Extract the (x, y) coordinate from the center of the cell holding the provided text.  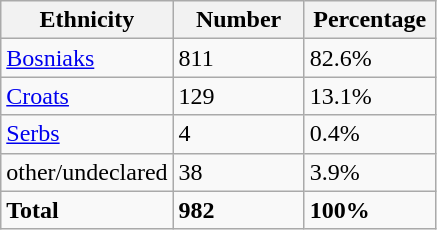
38 (238, 172)
4 (238, 134)
other/undeclared (87, 172)
811 (238, 58)
3.9% (370, 172)
Total (87, 210)
82.6% (370, 58)
Percentage (370, 20)
100% (370, 210)
Bosniaks (87, 58)
Ethnicity (87, 20)
129 (238, 96)
0.4% (370, 134)
Croats (87, 96)
Number (238, 20)
Serbs (87, 134)
13.1% (370, 96)
982 (238, 210)
